Scan for the cell matching the given text and deliver its [x, y] coordinate at center. 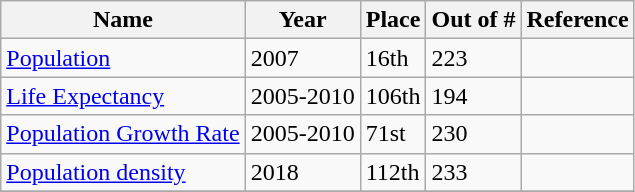
230 [474, 134]
Out of # [474, 20]
Year [302, 20]
Life Expectancy [123, 96]
Population density [123, 172]
Reference [578, 20]
2018 [302, 172]
112th [393, 172]
Population [123, 58]
Place [393, 20]
16th [393, 58]
2007 [302, 58]
Population Growth Rate [123, 134]
71st [393, 134]
223 [474, 58]
Name [123, 20]
106th [393, 96]
194 [474, 96]
233 [474, 172]
